Extract the (x, y) coordinate from the center of the cell holding the provided text.  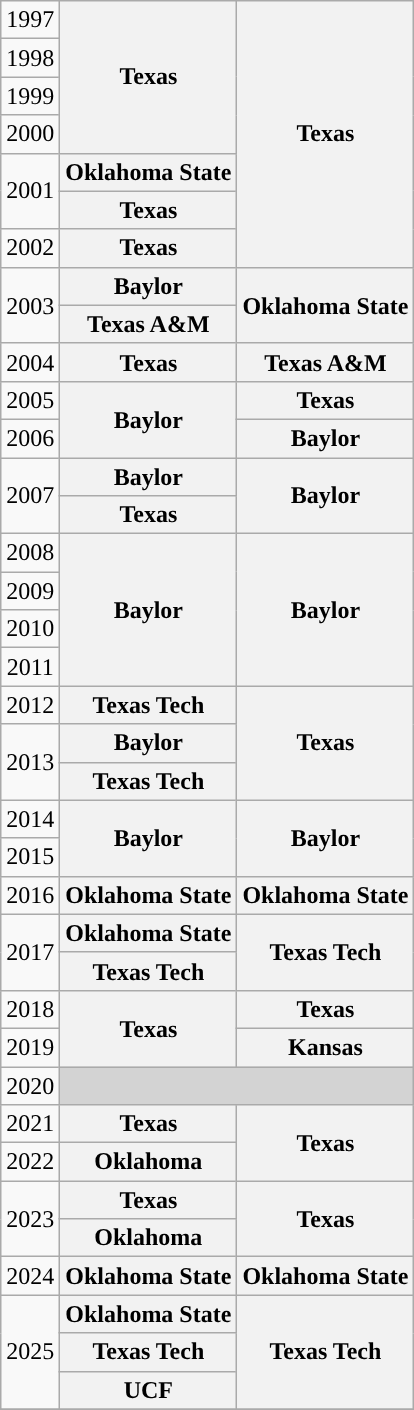
1999 (30, 96)
2007 (30, 496)
2004 (30, 362)
2013 (30, 762)
2023 (30, 1219)
2020 (30, 1085)
2008 (30, 553)
UCF (148, 1390)
2019 (30, 1047)
2021 (30, 1124)
2000 (30, 134)
1997 (30, 20)
2001 (30, 191)
2009 (30, 591)
2014 (30, 819)
2012 (30, 705)
2005 (30, 400)
1998 (30, 58)
2010 (30, 629)
2006 (30, 438)
2025 (30, 1352)
2024 (30, 1276)
2011 (30, 667)
2016 (30, 895)
2002 (30, 248)
2022 (30, 1162)
Kansas (326, 1047)
2003 (30, 305)
2017 (30, 952)
2018 (30, 1009)
2015 (30, 857)
